Locate the cell with the specified text and output its [x, y] center coordinate. 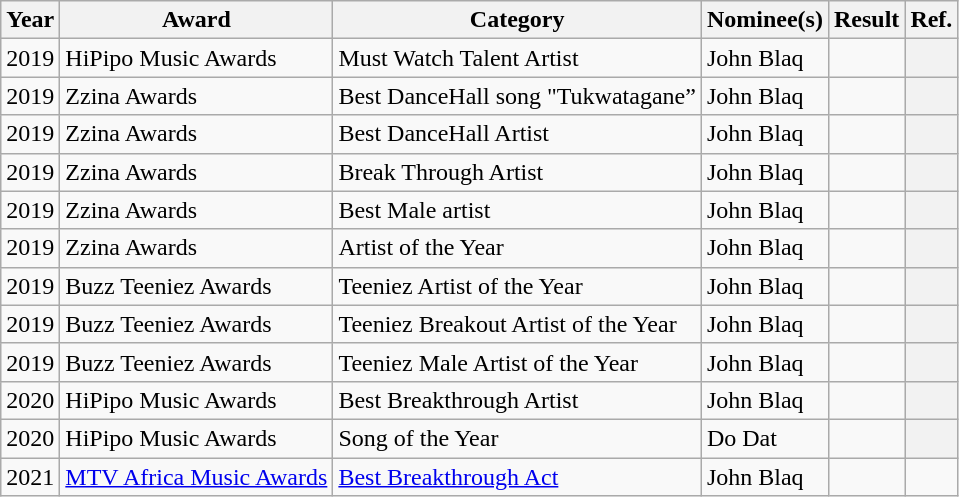
Year [30, 20]
Award [196, 20]
Teeniez Artist of the Year [518, 286]
Artist of the Year [518, 248]
Do Dat [764, 438]
Teeniez Male Artist of the Year [518, 362]
Must Watch Talent Artist [518, 58]
Best DanceHall song "Tukwatagane” [518, 96]
Teeniez Breakout Artist of the Year [518, 324]
2021 [30, 477]
Ref. [932, 20]
Break Through Artist [518, 172]
Best Breakthrough Act [518, 477]
Category [518, 20]
Best Male artist [518, 210]
Song of the Year [518, 438]
Best Breakthrough Artist [518, 400]
Result [866, 20]
MTV Africa Music Awards [196, 477]
Nominee(s) [764, 20]
Best DanceHall Artist [518, 134]
